Locate the cell with the specified text and output its [x, y] center coordinate. 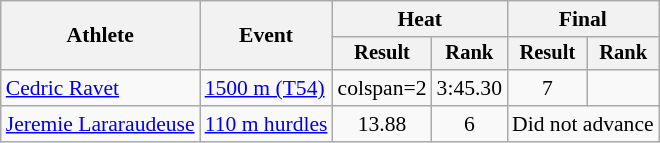
1500 m (T54) [266, 88]
13.88 [382, 124]
Event [266, 36]
6 [470, 124]
7 [548, 88]
3:45.30 [470, 88]
Cedric Ravet [100, 88]
110 m hurdles [266, 124]
Athlete [100, 36]
Did not advance [583, 124]
Final [583, 19]
Jeremie Lararaudeuse [100, 124]
Heat [420, 19]
colspan=2 [382, 88]
